For the text-containing cell, return its midpoint in (x, y) coordinate format. 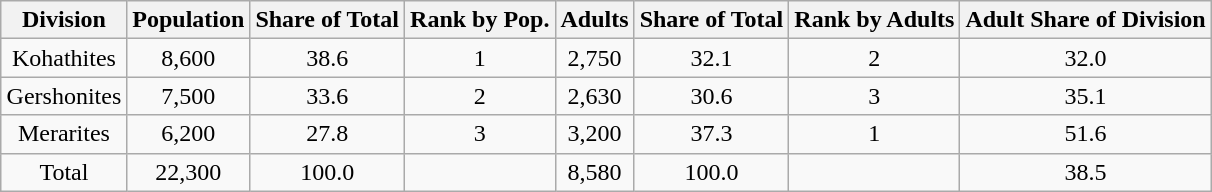
37.3 (712, 134)
Adult Share of Division (1086, 20)
Kohathites (64, 58)
8,580 (594, 172)
Division (64, 20)
38.6 (328, 58)
32.0 (1086, 58)
Adults (594, 20)
Merarites (64, 134)
6,200 (188, 134)
2,750 (594, 58)
38.5 (1086, 172)
Total (64, 172)
33.6 (328, 96)
51.6 (1086, 134)
30.6 (712, 96)
3,200 (594, 134)
Gershonites (64, 96)
Rank by Pop. (480, 20)
Population (188, 20)
35.1 (1086, 96)
7,500 (188, 96)
8,600 (188, 58)
Rank by Adults (874, 20)
27.8 (328, 134)
32.1 (712, 58)
2,630 (594, 96)
22,300 (188, 172)
